Scan for the cell matching the given text and deliver its [x, y] coordinate at center. 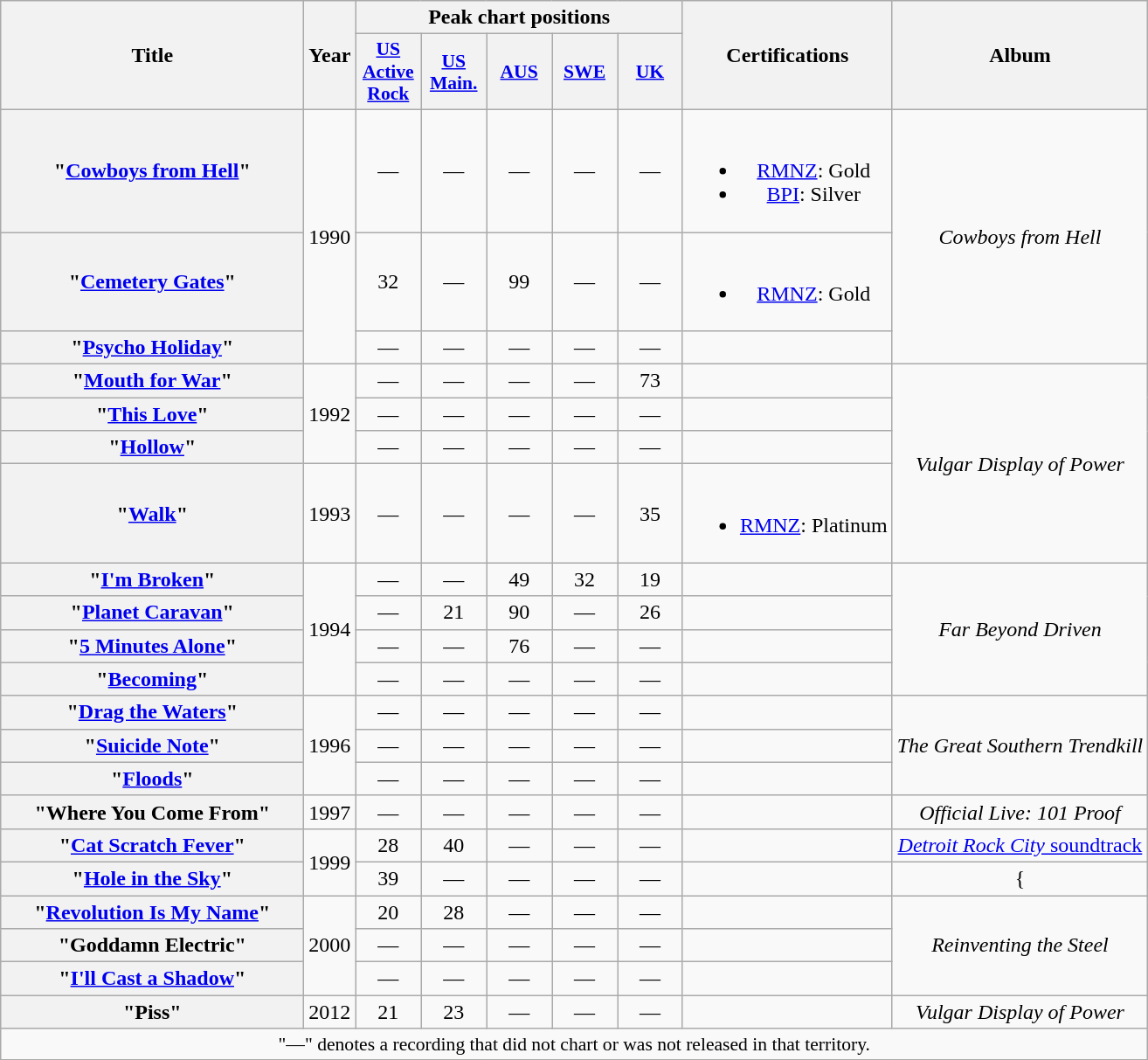
Cowboys from Hell [1020, 236]
20 [388, 911]
"—" denotes a recording that did not chart or was not released in that territory. [575, 1044]
Certifications [787, 56]
49 [519, 579]
35 [650, 514]
"Goddamn Electric" [152, 946]
99 [519, 281]
"Cowboys from Hell" [152, 170]
{ [1020, 878]
The Great Southern Trendkill [1020, 745]
Far Beyond Driven [1020, 629]
"Where You Come From" [152, 812]
Reinventing the Steel [1020, 945]
"Piss" [152, 1012]
"5 Minutes Alone" [152, 646]
"Revolution Is My Name" [152, 911]
"I'll Cast a Shadow" [152, 979]
"I'm Broken" [152, 579]
"Becoming" [152, 679]
Official Live: 101 Proof [1020, 812]
Year [330, 56]
AUS [519, 72]
RMNZ: Platinum [787, 514]
19 [650, 579]
76 [519, 646]
39 [388, 878]
2000 [330, 945]
2012 [330, 1012]
26 [650, 613]
90 [519, 613]
73 [650, 381]
"Psycho Holiday" [152, 348]
Peak chart positions [519, 17]
SWE [585, 72]
"Hole in the Sky" [152, 878]
1997 [330, 812]
Detroit Rock City soundtrack [1020, 845]
1996 [330, 745]
"Planet Caravan" [152, 613]
40 [454, 845]
"Cat Scratch Fever" [152, 845]
USMain. [454, 72]
RMNZ: GoldBPI: Silver [787, 170]
"Walk" [152, 514]
"Mouth for War" [152, 381]
"This Love" [152, 414]
RMNZ: Gold [787, 281]
1994 [330, 629]
23 [454, 1012]
1993 [330, 514]
"Floods" [152, 779]
UK [650, 72]
1992 [330, 414]
1999 [330, 862]
"Suicide Note" [152, 745]
Album [1020, 56]
"Drag the Waters" [152, 712]
1990 [330, 236]
"Hollow" [152, 447]
Title [152, 56]
"Cemetery Gates" [152, 281]
US Active Rock [388, 72]
